Return the (x, y) coordinate for the center point of the cell that contains the specified text.  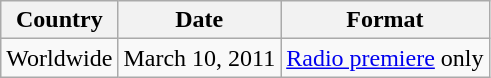
Date (200, 20)
Radio premiere only (385, 58)
March 10, 2011 (200, 58)
Format (385, 20)
Worldwide (60, 58)
Country (60, 20)
